Return (x, y) of the center of cell containing provided text 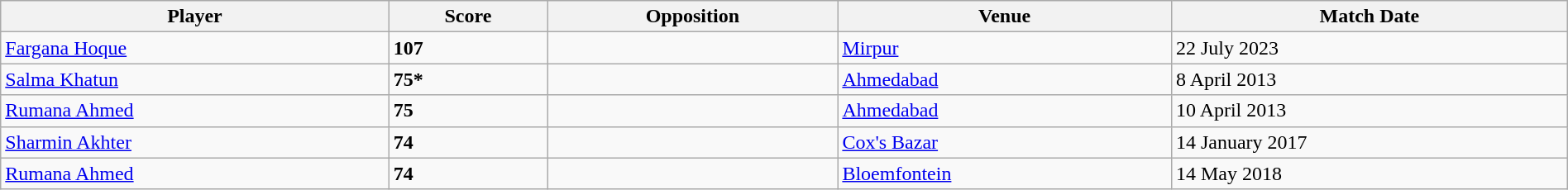
Sharmin Akhter (195, 142)
Salma Khatun (195, 79)
Mirpur (1005, 48)
107 (468, 48)
Venue (1005, 17)
75 (468, 111)
Match Date (1370, 17)
10 April 2013 (1370, 111)
Fargana Hoque (195, 48)
8 April 2013 (1370, 79)
22 July 2023 (1370, 48)
Bloemfontein (1005, 173)
Cox's Bazar (1005, 142)
Score (468, 17)
14 May 2018 (1370, 173)
14 January 2017 (1370, 142)
Opposition (693, 17)
Player (195, 17)
75* (468, 79)
